Return the (X, Y) coordinate for the center point of the cell that contains the specified text.  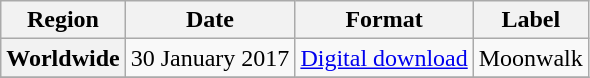
Worldwide (63, 58)
30 January 2017 (210, 58)
Format (384, 20)
Region (63, 20)
Moonwalk (530, 58)
Date (210, 20)
Digital download (384, 58)
Label (530, 20)
